Scan for the cell matching the given text and deliver its [X, Y] coordinate at center. 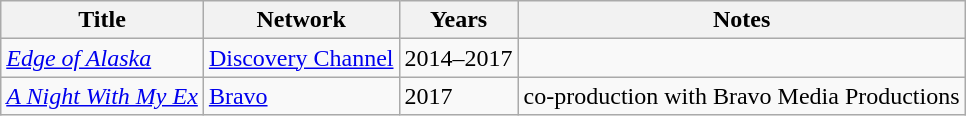
2014–2017 [458, 58]
Edge of Alaska [102, 58]
co-production with Bravo Media Productions [742, 96]
Discovery Channel [301, 58]
Years [458, 20]
Network [301, 20]
Title [102, 20]
Bravo [301, 96]
2017 [458, 96]
Notes [742, 20]
A Night With My Ex [102, 96]
